Detect which cell encompasses the target text, then output its [x, y] center coordinate. 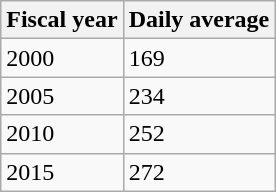
169 [199, 58]
2010 [62, 134]
2000 [62, 58]
2015 [62, 172]
252 [199, 134]
Fiscal year [62, 20]
2005 [62, 96]
Daily average [199, 20]
234 [199, 96]
272 [199, 172]
